Scan for the cell matching the given text and deliver its [X, Y] coordinate at center. 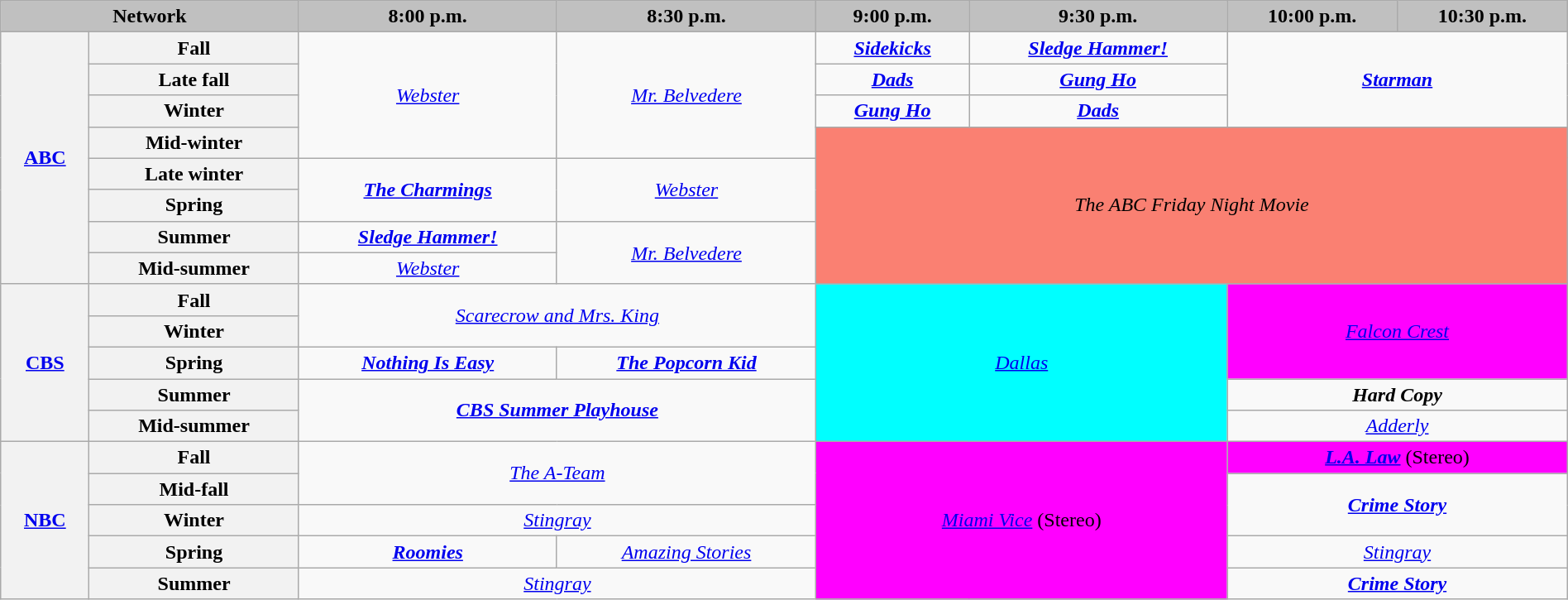
10:30 p.m. [1482, 17]
9:00 p.m. [893, 17]
Hard Copy [1398, 395]
Late fall [194, 79]
Late winter [194, 174]
NBC [45, 521]
9:30 p.m. [1098, 17]
Scarecrow and Mrs. King [557, 315]
Roomies [428, 552]
Miami Vice (Stereo) [1022, 521]
Falcon Crest [1398, 331]
Amazing Stories [686, 552]
CBS [45, 362]
8:30 p.m. [686, 17]
The ABC Friday Night Movie [1193, 205]
Starman [1398, 79]
CBS Summer Playhouse [557, 410]
ABC [45, 158]
L.A. Law (Stereo) [1398, 458]
The Popcorn Kid [686, 362]
Mid-fall [194, 489]
10:00 p.m. [1312, 17]
Dallas [1022, 362]
Adderly [1398, 426]
Network [150, 17]
The A-Team [557, 473]
The Charmings [428, 190]
Nothing Is Easy [428, 362]
8:00 p.m. [428, 17]
Sidekicks [893, 48]
Mid-winter [194, 142]
